Extract the [x, y] coordinate from the center of the cell holding the provided text.  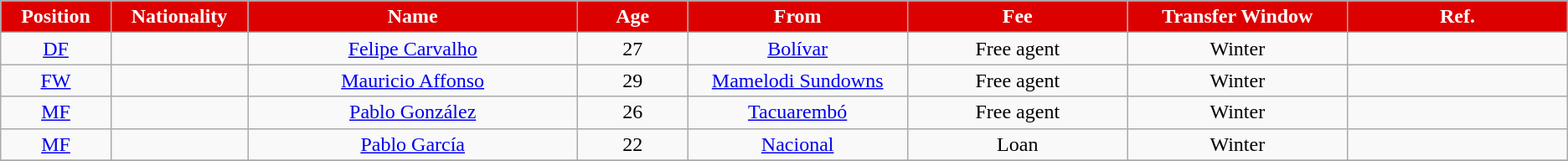
Nacional [797, 144]
27 [633, 49]
Nationality [179, 17]
Ref. [1457, 17]
FW [56, 80]
26 [633, 112]
Pablo García [413, 144]
22 [633, 144]
Tacuarembó [797, 112]
Age [633, 17]
DF [56, 49]
Fee [1017, 17]
Name [413, 17]
Felipe Carvalho [413, 49]
Loan [1017, 144]
Transfer Window [1238, 17]
Position [56, 17]
Mamelodi Sundowns [797, 80]
From [797, 17]
Mauricio Affonso [413, 80]
Bolívar [797, 49]
29 [633, 80]
Pablo González [413, 112]
